Output the (X, Y) coordinate of the center of the cell containing the given text.  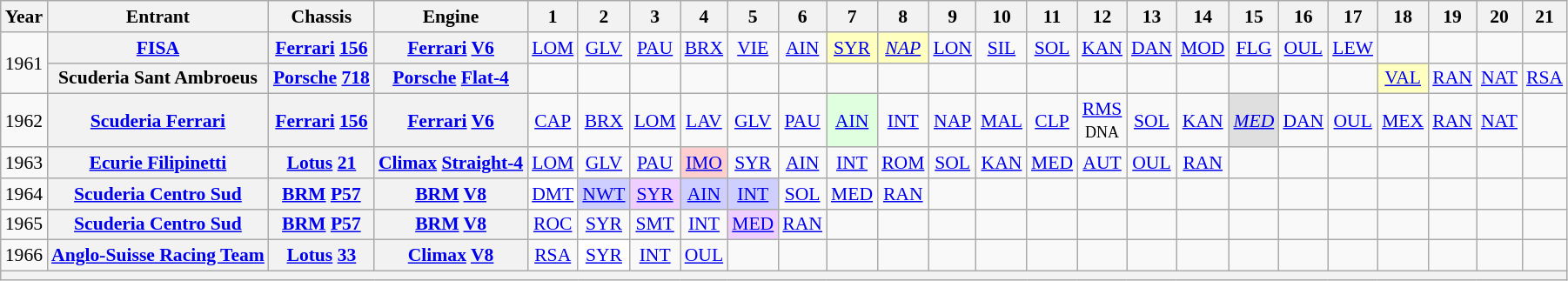
CLP (1052, 120)
LEW (1352, 48)
Scuderia Sant Ambroeus (158, 78)
IMO (705, 163)
VIE (753, 48)
Ecurie Filipinetti (158, 163)
VAL (1403, 78)
MOD (1203, 48)
8 (903, 17)
Year (24, 17)
MAL (1002, 120)
1965 (24, 224)
1964 (24, 194)
7 (852, 17)
LAV (705, 120)
SMT (655, 224)
FLG (1253, 48)
Chassis (322, 17)
12 (1102, 17)
18 (1403, 17)
5 (753, 17)
4 (705, 17)
Anglo-Suisse Racing Team (158, 256)
FISA (158, 48)
13 (1152, 17)
SIL (1002, 48)
Scuderia Ferrari (158, 120)
10 (1002, 17)
6 (802, 17)
14 (1203, 17)
NWT (604, 194)
1962 (24, 120)
RMSDNA (1102, 120)
Climax V8 (451, 256)
ROM (903, 163)
9 (952, 17)
Porsche Flat-4 (451, 78)
1966 (24, 256)
Entrant (158, 17)
DMT (553, 194)
20 (1499, 17)
3 (655, 17)
ROC (553, 224)
1963 (24, 163)
11 (1052, 17)
LON (952, 48)
CAP (553, 120)
Engine (451, 17)
17 (1352, 17)
MEX (1403, 120)
16 (1303, 17)
1961 (24, 63)
19 (1452, 17)
21 (1545, 17)
1 (553, 17)
Porsche 718 (322, 78)
15 (1253, 17)
Lotus 21 (322, 163)
Climax Straight-4 (451, 163)
2 (604, 17)
Lotus 33 (322, 256)
AUT (1102, 163)
